Find where the given text appears and provide that cell's center as [x, y] coordinate. 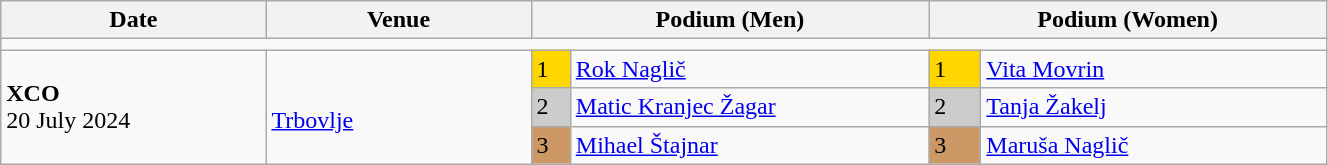
Podium (Women) [1128, 20]
Venue [398, 20]
Mihael Štajnar [749, 145]
XCO 20 July 2024 [134, 107]
Matic Kranjec Žagar [749, 107]
Rok Naglič [749, 69]
Maruša Naglič [1154, 145]
Tanja Žakelj [1154, 107]
Podium (Men) [730, 20]
Trbovlje [398, 107]
Date [134, 20]
Vita Movrin [1154, 69]
